Capture the cell that displays the provided text and extract its [x, y] central coordinate. 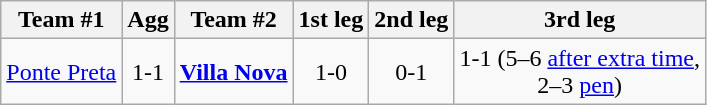
Team #2 [234, 20]
Team #1 [62, 20]
3rd leg [580, 20]
2nd leg [412, 20]
0-1 [412, 72]
1-0 [331, 72]
Agg [148, 20]
1-1 [148, 72]
Ponte Preta [62, 72]
1st leg [331, 20]
Villa Nova [234, 72]
1-1 (5–6 after extra time, 2–3 pen) [580, 72]
